Determine the [x, y] coordinate at the center of the cell enclosing the given text.  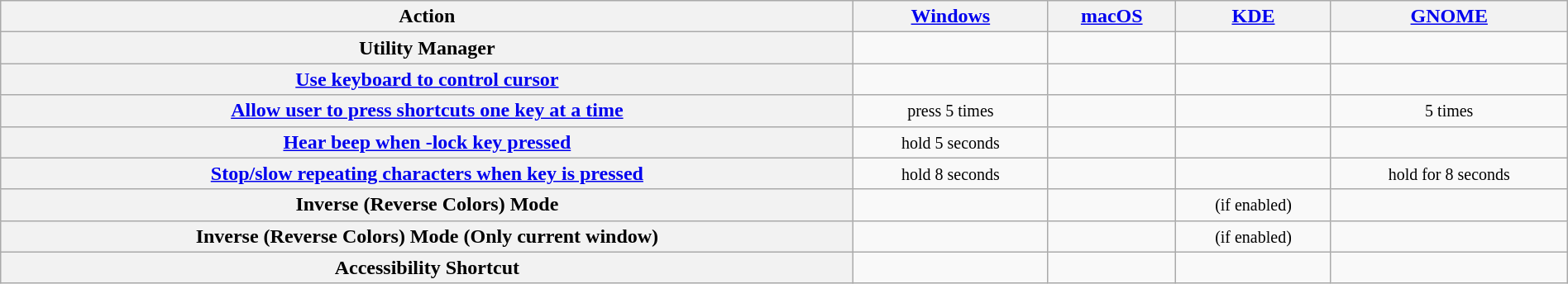
Utility Manager [427, 48]
hold 5 seconds [951, 142]
Inverse (Reverse Colors) Mode [427, 205]
5 times [1449, 111]
macOS [1111, 17]
Windows [951, 17]
Accessibility Shortcut [427, 267]
Stop/slow repeating characters when key is pressed [427, 173]
KDE [1254, 17]
Use keyboard to control cursor [427, 79]
Inverse (Reverse Colors) Mode (Only current window) [427, 236]
hold for 8 seconds [1449, 173]
Hear beep when -lock key pressed [427, 142]
Allow user to press shortcuts one key at a time [427, 111]
hold 8 seconds [951, 173]
Action [427, 17]
GNOME [1449, 17]
press 5 times [951, 111]
